From the cell containing the given text, extract its center point as (x, y) coordinate. 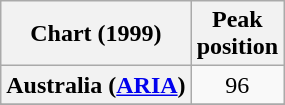
Peakposition (237, 34)
Australia (ARIA) (96, 85)
Chart (1999) (96, 34)
96 (237, 85)
